Find where the given text appears and provide that cell's center as [x, y] coordinate. 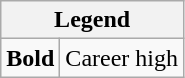
Bold [30, 58]
Career high [122, 58]
Legend [92, 20]
